From the cell containing the given text, extract its center point as (x, y) coordinate. 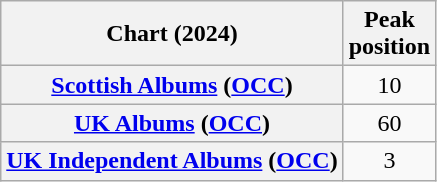
UK Albums (OCC) (172, 123)
Peakposition (389, 34)
60 (389, 123)
3 (389, 161)
Chart (2024) (172, 34)
Scottish Albums (OCC) (172, 85)
10 (389, 85)
UK Independent Albums (OCC) (172, 161)
